Scan for the cell matching the given text and deliver its [X, Y] coordinate at center. 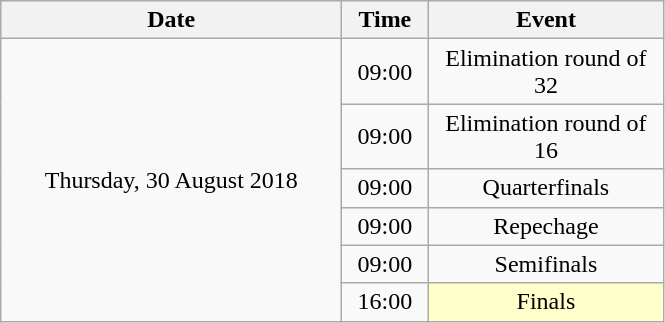
Quarterfinals [546, 188]
Thursday, 30 August 2018 [172, 180]
Finals [546, 302]
Repechage [546, 226]
Elimination round of 16 [546, 136]
Event [546, 20]
Date [172, 20]
16:00 [385, 302]
Time [385, 20]
Elimination round of 32 [546, 72]
Semifinals [546, 264]
